Return (x, y) of the center of cell containing provided text 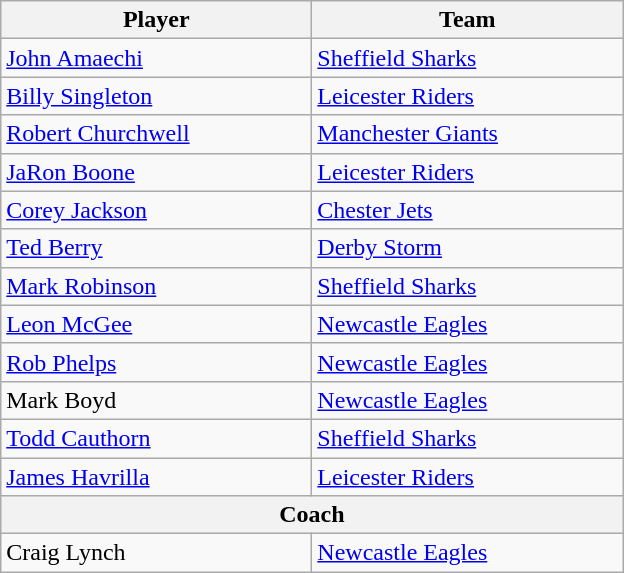
Chester Jets (468, 210)
Leon McGee (156, 324)
James Havrilla (156, 477)
Mark Robinson (156, 286)
Team (468, 20)
Billy Singleton (156, 96)
Ted Berry (156, 248)
Corey Jackson (156, 210)
Manchester Giants (468, 134)
Coach (312, 515)
Rob Phelps (156, 362)
JaRon Boone (156, 172)
Robert Churchwell (156, 134)
Mark Boyd (156, 400)
Player (156, 20)
John Amaechi (156, 58)
Craig Lynch (156, 553)
Derby Storm (468, 248)
Todd Cauthorn (156, 438)
